Identify which cell holds the provided text, then report its (X, Y) central coordinate. 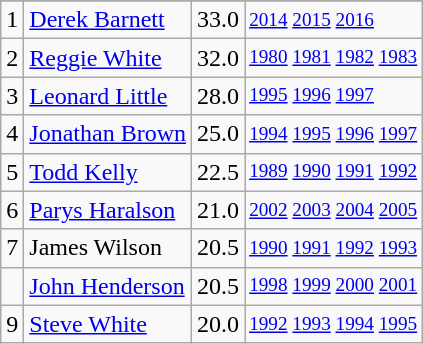
2002 2003 2004 2005 (334, 210)
9 (12, 324)
3 (12, 96)
20.0 (218, 324)
Leonard Little (108, 96)
21.0 (218, 210)
25.0 (218, 134)
James Wilson (108, 248)
2014 2015 2016 (334, 20)
Parys Haralson (108, 210)
1994 1995 1996 1997 (334, 134)
1992 1993 1994 1995 (334, 324)
1980 1981 1982 1983 (334, 58)
1990 1991 1992 1993 (334, 248)
1998 1999 2000 2001 (334, 286)
32.0 (218, 58)
5 (12, 172)
7 (12, 248)
4 (12, 134)
Reggie White (108, 58)
Jonathan Brown (108, 134)
1989 1990 1991 1992 (334, 172)
1995 1996 1997 (334, 96)
28.0 (218, 96)
22.5 (218, 172)
6 (12, 210)
Derek Barnett (108, 20)
John Henderson (108, 286)
Todd Kelly (108, 172)
Steve White (108, 324)
1 (12, 20)
33.0 (218, 20)
2 (12, 58)
